From the cell containing the given text, extract its center point as [X, Y] coordinate. 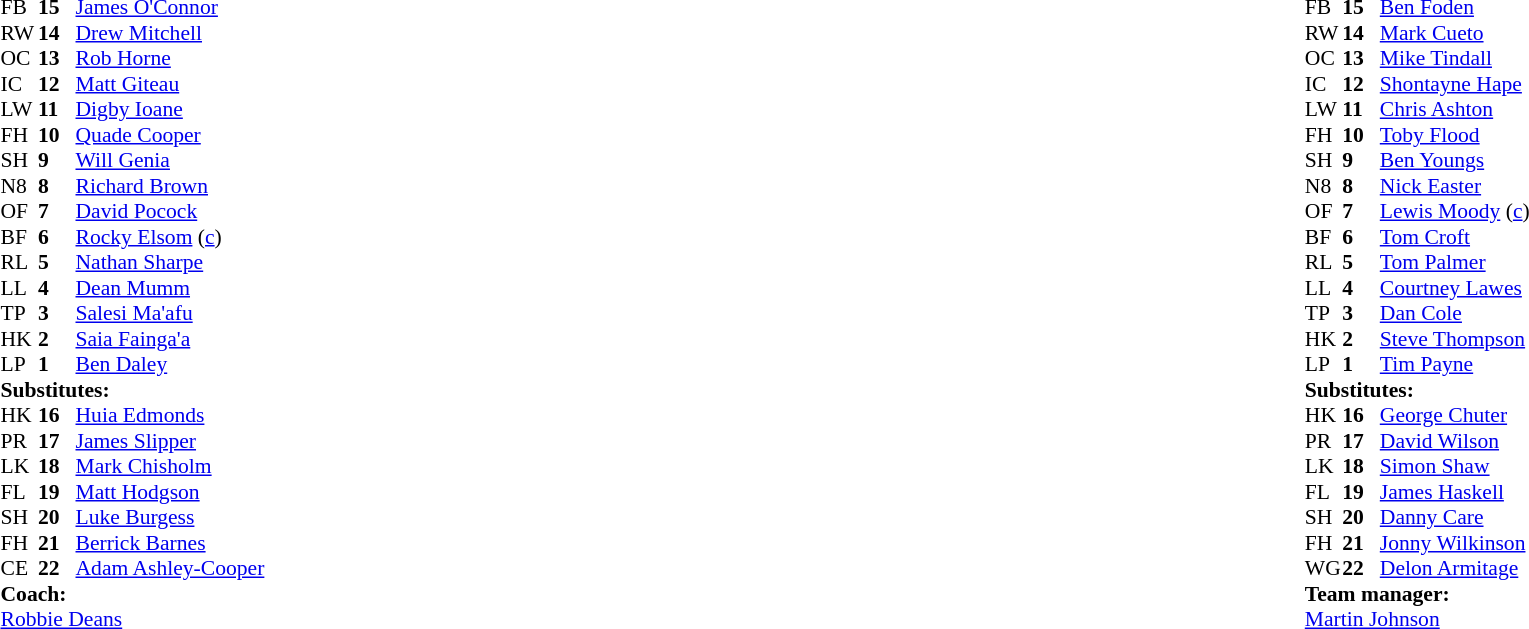
Digby Ioane [170, 109]
WG [1324, 569]
CE [19, 569]
Will Genia [170, 161]
Matt Hodgson [170, 492]
Quade Cooper [170, 135]
Substitutes: [132, 390]
Rocky Elsom (c) [170, 237]
Nathan Sharpe [170, 263]
Saia Fainga'a [170, 339]
Salesi Ma'afu [170, 313]
Richard Brown [170, 186]
Matt Giteau [170, 84]
Mark Chisholm [170, 467]
Huia Edmonds [170, 415]
David Pocock [170, 211]
Drew Mitchell [170, 33]
Luke Burgess [170, 517]
Coach: [132, 594]
Ben Daley [170, 365]
Rob Horne [170, 59]
Dean Mumm [170, 288]
Berrick Barnes [170, 543]
James Slipper [170, 441]
Adam Ashley-Cooper [170, 569]
